Search for the cell housing the specified text and yield its [X, Y] center coordinate. 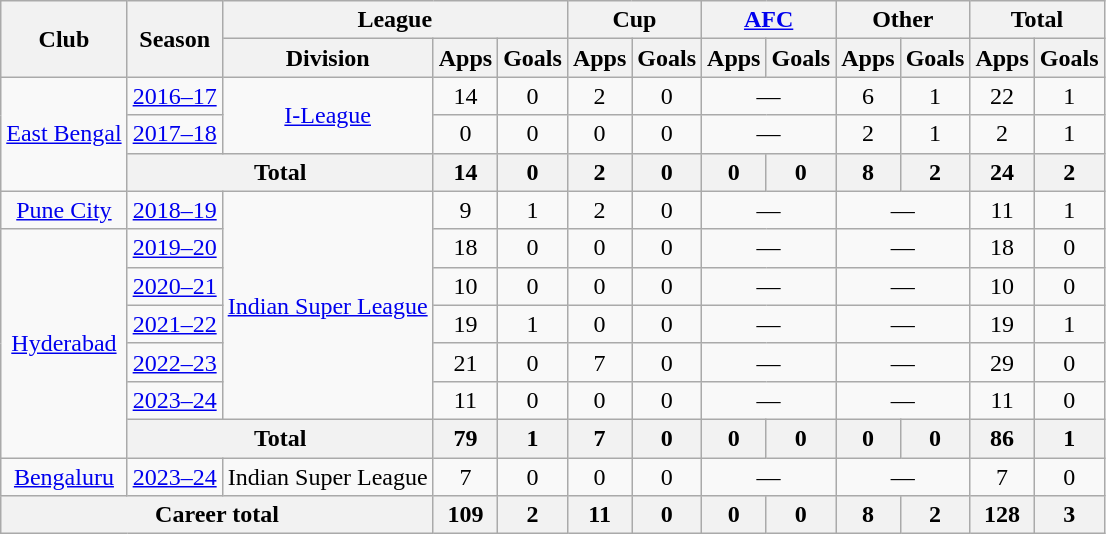
22 [1002, 96]
Season [174, 39]
Division [328, 58]
79 [465, 438]
21 [465, 362]
2020–21 [174, 286]
24 [1002, 172]
Cup [634, 20]
Club [64, 39]
2019–20 [174, 248]
Career total [217, 515]
Bengaluru [64, 477]
2021–22 [174, 324]
128 [1002, 515]
Pune City [64, 210]
I-League [328, 115]
29 [1002, 362]
2017–18 [174, 134]
86 [1002, 438]
9 [465, 210]
Hyderabad [64, 343]
East Bengal [64, 134]
2018–19 [174, 210]
3 [1069, 515]
6 [868, 96]
109 [465, 515]
AFC [769, 20]
Other [903, 20]
2016–17 [174, 96]
League [394, 20]
2022–23 [174, 362]
